Determine the [x, y] coordinate at the center of the cell enclosing the given text.  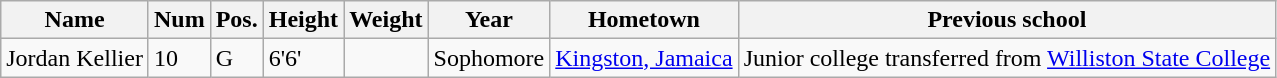
Kingston, Jamaica [644, 58]
Weight [386, 20]
Name [75, 20]
Sophomore [489, 58]
Junior college transferred from Williston State College [1007, 58]
Previous school [1007, 20]
G [236, 58]
Pos. [236, 20]
Jordan Kellier [75, 58]
Hometown [644, 20]
Year [489, 20]
10 [179, 58]
Num [179, 20]
Height [303, 20]
6'6' [303, 58]
